Provide the (X, Y) coordinate of the cell's center where the given text is located.  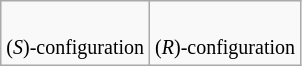
(R)-configuration (226, 34)
(S)-configuration (76, 34)
